Determine the [X, Y] coordinate at the center of the cell enclosing the given text.  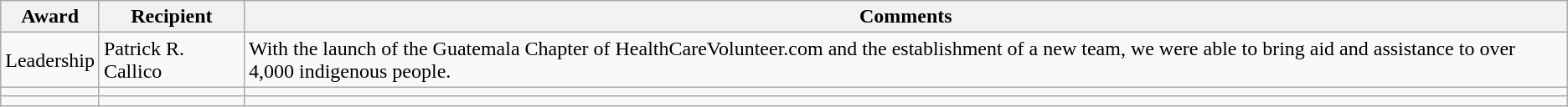
Leadership [50, 60]
Patrick R. Callico [171, 60]
Comments [905, 17]
Recipient [171, 17]
Award [50, 17]
